Determine the [x, y] coordinate at the center of the cell enclosing the given text.  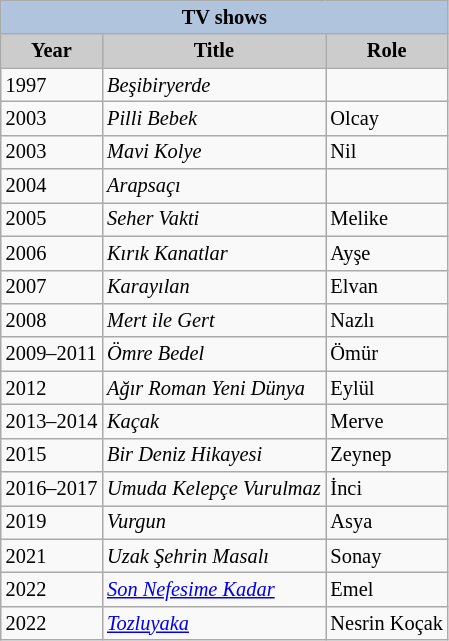
Bir Deniz Hikayesi [214, 455]
2008 [52, 320]
Karayılan [214, 287]
2007 [52, 287]
Arapsaçı [214, 186]
2019 [52, 522]
Ömre Bedel [214, 354]
Tozluyaka [214, 623]
Pilli Bebek [214, 118]
Ömür [387, 354]
Sonay [387, 556]
2013–2014 [52, 421]
Nazlı [387, 320]
Ayşe [387, 253]
Zeynep [387, 455]
2004 [52, 186]
Ağır Roman Yeni Dünya [214, 388]
Elvan [387, 287]
Umuda Kelepçe Vurulmaz [214, 489]
Seher Vakti [214, 219]
TV shows [224, 17]
Melike [387, 219]
Role [387, 51]
Kaçak [214, 421]
Vurgun [214, 522]
Eylül [387, 388]
Mert ile Gert [214, 320]
Asya [387, 522]
2012 [52, 388]
Kırık Kanatlar [214, 253]
Nil [387, 152]
2009–2011 [52, 354]
Son Nefesime Kadar [214, 589]
2021 [52, 556]
İnci [387, 489]
2016–2017 [52, 489]
2006 [52, 253]
Merve [387, 421]
2015 [52, 455]
Nesrin Koçak [387, 623]
Mavi Kolye [214, 152]
2005 [52, 219]
Year [52, 51]
1997 [52, 85]
Uzak Şehrin Masalı [214, 556]
Title [214, 51]
Beşibiryerde [214, 85]
Emel [387, 589]
Olcay [387, 118]
